Capture the cell that displays the provided text and extract its [X, Y] central coordinate. 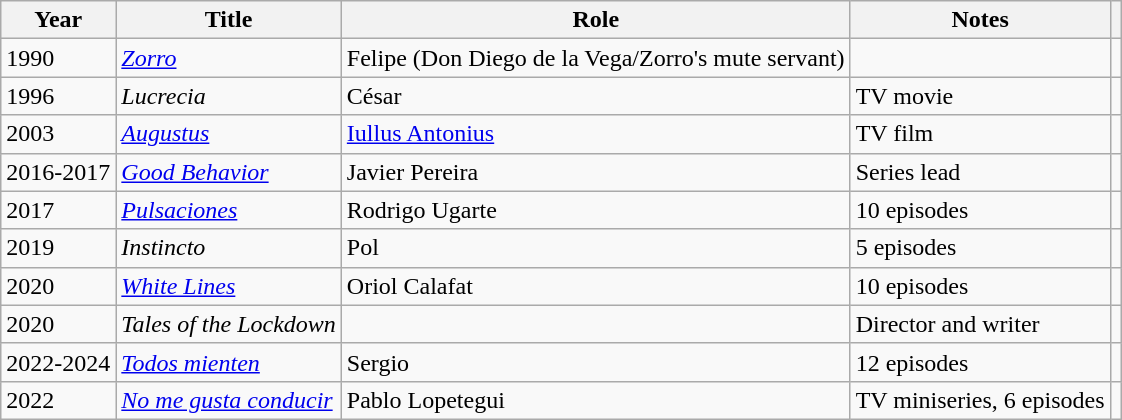
2017 [58, 210]
Zorro [229, 58]
Javier Pereira [596, 172]
2022-2024 [58, 362]
Pol [596, 248]
Notes [980, 20]
1990 [58, 58]
No me gusta conducir [229, 400]
TV miniseries, 6 episodes [980, 400]
Good Behavior [229, 172]
Title [229, 20]
2016-2017 [58, 172]
César [596, 96]
Rodrigo Ugarte [596, 210]
2019 [58, 248]
Lucrecia [229, 96]
Todos mienten [229, 362]
Director and writer [980, 324]
Series lead [980, 172]
Augustus [229, 134]
TV film [980, 134]
5 episodes [980, 248]
Tales of the Lockdown [229, 324]
Iullus Antonius [596, 134]
2003 [58, 134]
Pablo Lopetegui [596, 400]
1996 [58, 96]
Role [596, 20]
Pulsaciones [229, 210]
12 episodes [980, 362]
TV movie [980, 96]
Year [58, 20]
Felipe (Don Diego de la Vega/Zorro's mute servant) [596, 58]
2022 [58, 400]
Oriol Calafat [596, 286]
Instincto [229, 248]
White Lines [229, 286]
Sergio [596, 362]
